Provide the (X, Y) coordinate of the cell's center where the given text is located.  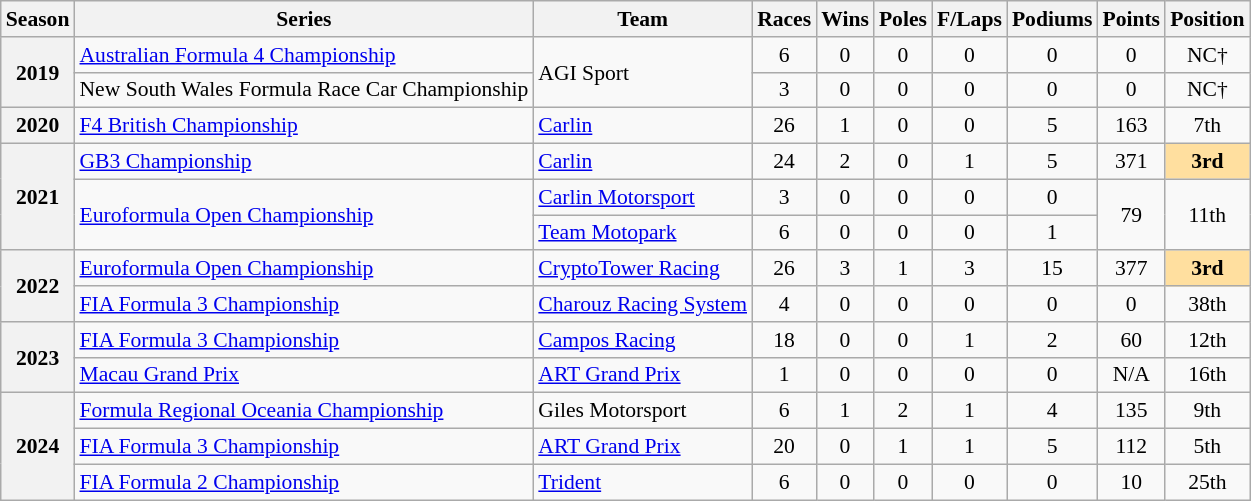
2022 (38, 286)
60 (1131, 340)
Podiums (1052, 19)
16th (1207, 375)
5th (1207, 447)
Formula Regional Oceania Championship (304, 411)
2023 (38, 358)
Races (784, 19)
Giles Motorsport (642, 411)
18 (784, 340)
112 (1131, 447)
9th (1207, 411)
Poles (903, 19)
15 (1052, 269)
2021 (38, 198)
F/Laps (970, 19)
Position (1207, 19)
2020 (38, 126)
2019 (38, 72)
Carlin Motorsport (642, 197)
AGI Sport (642, 72)
Wins (845, 19)
F4 British Championship (304, 126)
2024 (38, 446)
Points (1131, 19)
Campos Racing (642, 340)
New South Wales Formula Race Car Championship (304, 90)
11th (1207, 214)
7th (1207, 126)
24 (784, 162)
135 (1131, 411)
Series (304, 19)
GB3 Championship (304, 162)
10 (1131, 482)
20 (784, 447)
371 (1131, 162)
38th (1207, 304)
FIA Formula 2 Championship (304, 482)
N/A (1131, 375)
25th (1207, 482)
Team Motopark (642, 233)
12th (1207, 340)
79 (1131, 214)
Macau Grand Prix (304, 375)
Charouz Racing System (642, 304)
163 (1131, 126)
Trident (642, 482)
CryptoTower Racing (642, 269)
Team (642, 19)
Season (38, 19)
377 (1131, 269)
Australian Formula 4 Championship (304, 55)
